From the cell containing the given text, extract its center point as [X, Y] coordinate. 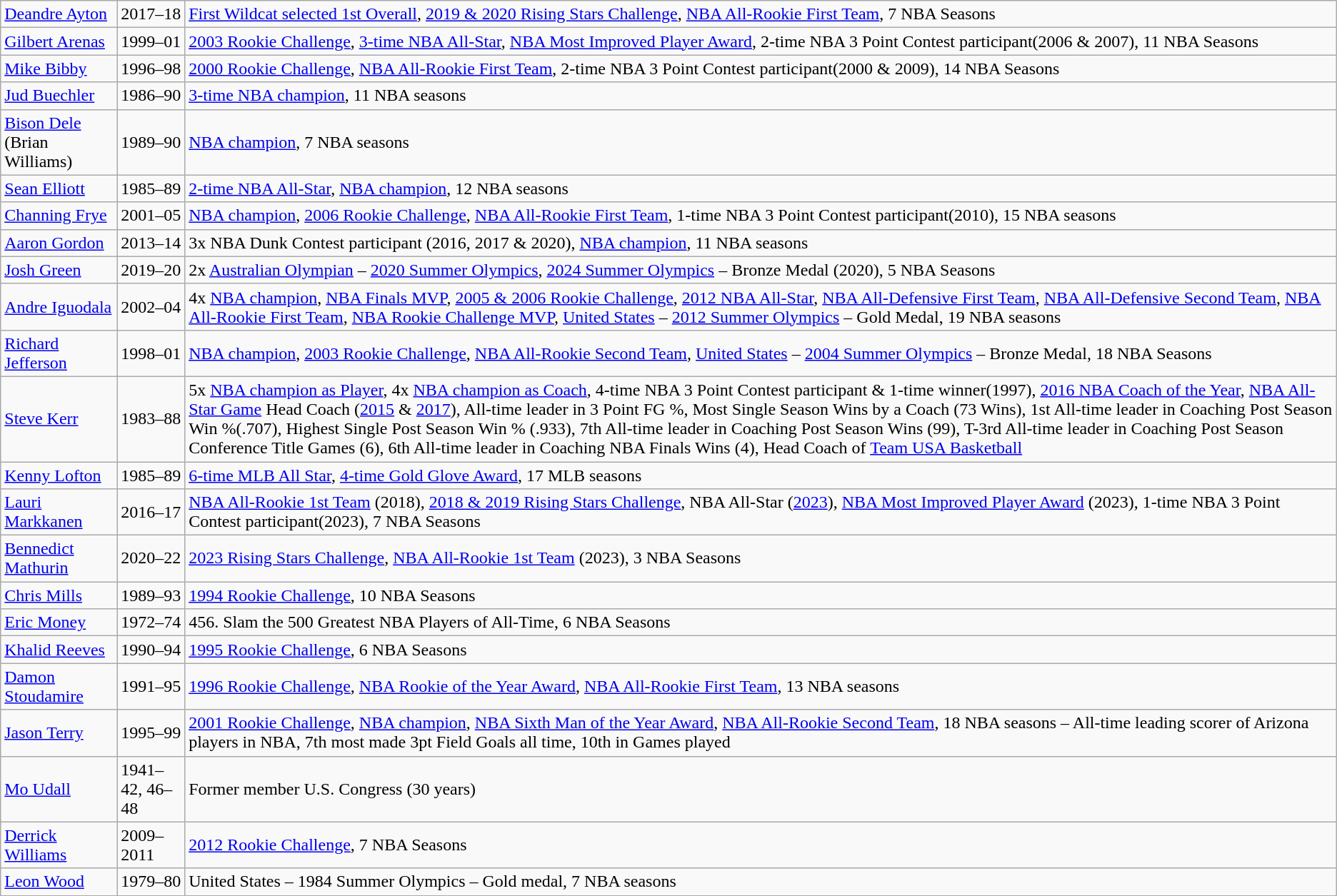
Gilbert Arenas [59, 41]
Josh Green [59, 270]
Khalid Reeves [59, 650]
Chris Mills [59, 595]
Aaron Gordon [59, 243]
2-time NBA All-Star, NBA champion, 12 NBA seasons [761, 188]
1972–74 [151, 623]
Leon Wood [59, 882]
Deandre Ayton [59, 14]
2017–18 [151, 14]
1999–01 [151, 41]
1995 Rookie Challenge, 6 NBA Seasons [761, 650]
2020–22 [151, 558]
Richard Jefferson [59, 353]
Derrick Williams [59, 845]
1979–80 [151, 882]
1996–98 [151, 69]
2x Australian Olympian – 2020 Summer Olympics, 2024 Summer Olympics – Bronze Medal (2020), 5 NBA Seasons [761, 270]
Steve Kerr [59, 418]
1986–90 [151, 96]
Sean Elliott [59, 188]
United States – 1984 Summer Olympics – Gold medal, 7 NBA seasons [761, 882]
Eric Money [59, 623]
2002–04 [151, 307]
Former member U.S. Congress (30 years) [761, 789]
2023 Rising Stars Challenge, NBA All-Rookie 1st Team (2023), 3 NBA Seasons [761, 558]
1996 Rookie Challenge, NBA Rookie of the Year Award, NBA All-Rookie First Team, 13 NBA seasons [761, 687]
1941–42, 46–48 [151, 789]
Mike Bibby [59, 69]
NBA champion, 7 NBA seasons [761, 142]
1998–01 [151, 353]
First Wildcat selected 1st Overall, 2019 & 2020 Rising Stars Challenge, NBA All-Rookie First Team, 7 NBA Seasons [761, 14]
Damon Stoudamire [59, 687]
2000 Rookie Challenge, NBA All-Rookie First Team, 2-time NBA 3 Point Contest participant(2000 & 2009), 14 NBA Seasons [761, 69]
Bennedict Mathurin [59, 558]
2009–2011 [151, 845]
Andre Iguodala [59, 307]
1990–94 [151, 650]
3x NBA Dunk Contest participant (2016, 2017 & 2020), NBA champion, 11 NBA seasons [761, 243]
1983–88 [151, 418]
Mo Udall [59, 789]
Bison Dele (Brian Williams) [59, 142]
1995–99 [151, 733]
2013–14 [151, 243]
1989–90 [151, 142]
NBA champion, 2006 Rookie Challenge, NBA All-Rookie First Team, 1-time NBA 3 Point Contest participant(2010), 15 NBA seasons [761, 216]
Lauri Markkanen [59, 513]
2019–20 [151, 270]
Jason Terry [59, 733]
Jud Buechler [59, 96]
Channing Frye [59, 216]
1989–93 [151, 595]
1991–95 [151, 687]
2012 Rookie Challenge, 7 NBA Seasons [761, 845]
456. Slam the 500 Greatest NBA Players of All-Time, 6 NBA Seasons [761, 623]
1994 Rookie Challenge, 10 NBA Seasons [761, 595]
2001–05 [151, 216]
NBA champion, 2003 Rookie Challenge, NBA All-Rookie Second Team, United States – 2004 Summer Olympics – Bronze Medal, 18 NBA Seasons [761, 353]
2003 Rookie Challenge, 3-time NBA All-Star, NBA Most Improved Player Award, 2-time NBA 3 Point Contest participant(2006 & 2007), 11 NBA Seasons [761, 41]
3-time NBA champion, 11 NBA seasons [761, 96]
Kenny Lofton [59, 475]
6-time MLB All Star, 4-time Gold Glove Award, 17 MLB seasons [761, 475]
2016–17 [151, 513]
